Determine the (x, y) coordinate at the center of the cell enclosing the given text.  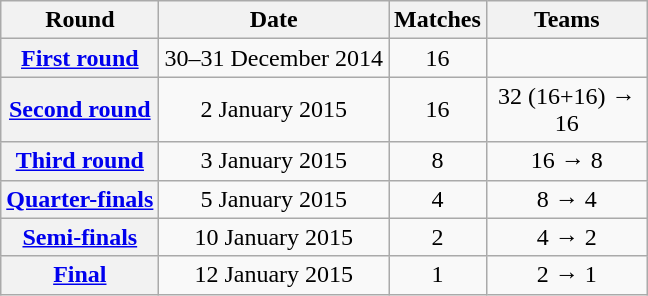
32 (16+16) → 16 (566, 110)
30–31 December 2014 (274, 58)
16 → 8 (566, 161)
2 → 1 (566, 275)
Semi-finals (80, 237)
Third round (80, 161)
4 → 2 (566, 237)
Round (80, 20)
10 January 2015 (274, 237)
Matches (438, 20)
Date (274, 20)
5 January 2015 (274, 199)
Second round (80, 110)
3 January 2015 (274, 161)
Final (80, 275)
4 (438, 199)
2 (438, 237)
12 January 2015 (274, 275)
Quarter-finals (80, 199)
8 (438, 161)
First round (80, 58)
1 (438, 275)
2 January 2015 (274, 110)
8 → 4 (566, 199)
Teams (566, 20)
